Return the [X, Y] coordinate for the center point of the cell that contains the specified text.  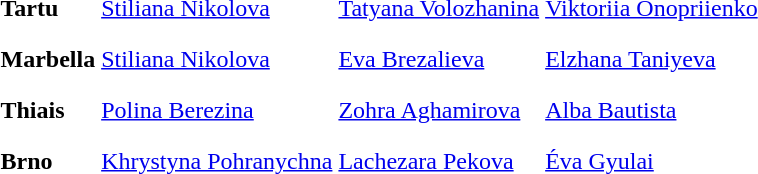
Zohra Aghamirova [439, 110]
Stiliana Nikolova [217, 59]
Polina Berezina [217, 110]
Eva Brezalieva [439, 59]
